Detect which cell encompasses the target text, then output its [x, y] center coordinate. 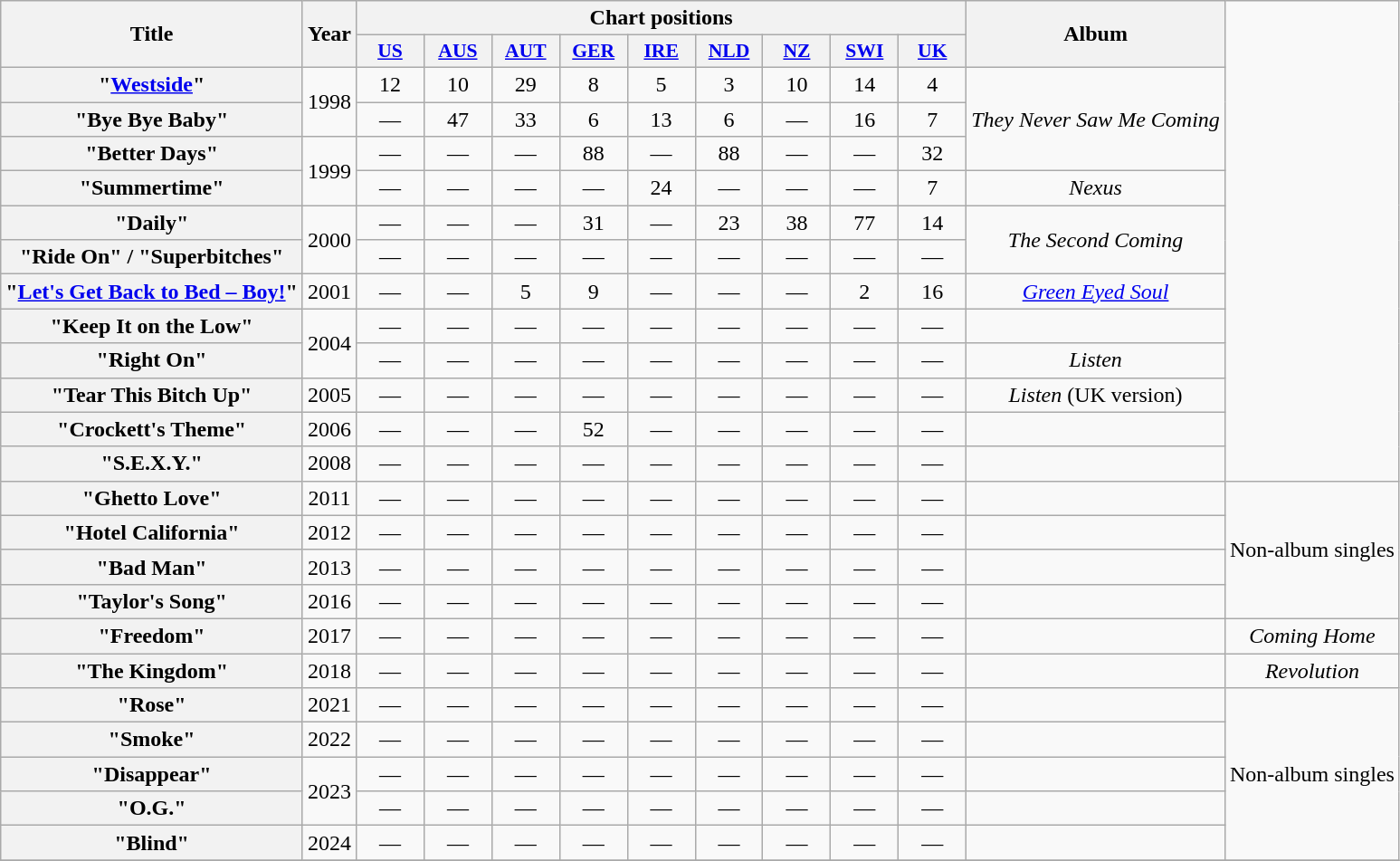
Listen [1096, 360]
"Westside" [152, 84]
4 [932, 84]
1998 [329, 101]
2008 [329, 464]
33 [525, 119]
2005 [329, 395]
AUT [525, 52]
NLD [729, 52]
"O.G." [152, 808]
2024 [329, 843]
24 [661, 188]
77 [865, 223]
Revolution [1312, 671]
"Hotel California" [152, 532]
Listen (UK version) [1096, 395]
2017 [329, 636]
"Taylor's Song" [152, 601]
SWI [865, 52]
3 [729, 84]
2018 [329, 671]
23 [729, 223]
Album [1096, 34]
GER [594, 52]
2004 [329, 343]
"The Kingdom" [152, 671]
2016 [329, 601]
2012 [329, 532]
47 [458, 119]
"Ride On" / "Superbitches" [152, 257]
"Disappear" [152, 774]
52 [594, 429]
AUS [458, 52]
"Let's Get Back to Bed – Boy!" [152, 292]
Green Eyed Soul [1096, 292]
8 [594, 84]
Title [152, 34]
13 [661, 119]
Chart positions [662, 18]
9 [594, 292]
"Rose" [152, 705]
2011 [329, 498]
29 [525, 84]
UK [932, 52]
"Tear This Bitch Up" [152, 395]
NZ [796, 52]
"Blind" [152, 843]
Nexus [1096, 188]
"Keep It on the Low" [152, 326]
"Right On" [152, 360]
IRE [661, 52]
The Second Coming [1096, 240]
They Never Saw Me Coming [1096, 119]
32 [932, 154]
"Summertime" [152, 188]
2022 [329, 740]
31 [594, 223]
"Crockett's Theme" [152, 429]
2001 [329, 292]
2013 [329, 567]
38 [796, 223]
"Better Days" [152, 154]
US [391, 52]
"Freedom" [152, 636]
2 [865, 292]
2021 [329, 705]
Year [329, 34]
12 [391, 84]
Coming Home [1312, 636]
"Daily" [152, 223]
"Bye Bye Baby" [152, 119]
"Smoke" [152, 740]
2006 [329, 429]
2000 [329, 240]
2023 [329, 791]
1999 [329, 171]
"Bad Man" [152, 567]
"Ghetto Love" [152, 498]
"S.E.X.Y." [152, 464]
